Find where the given text appears and provide that cell's center as (X, Y) coordinate. 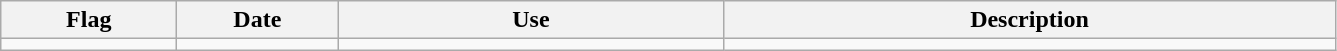
Use (531, 20)
Date (258, 20)
Flag (89, 20)
Description (1030, 20)
